Pinpoint the cell where the given text exists, returning its [x, y] midpoint coordinate. 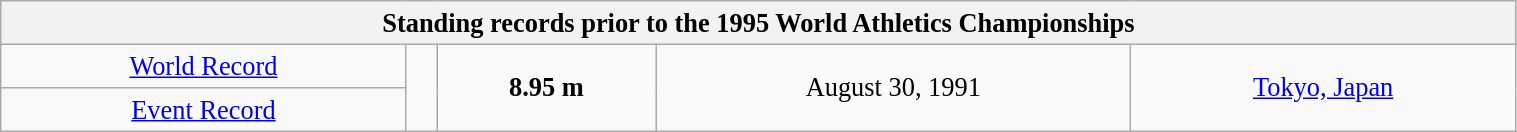
Event Record [204, 109]
Tokyo, Japan [1323, 88]
8.95 m [547, 88]
Standing records prior to the 1995 World Athletics Championships [758, 22]
August 30, 1991 [893, 88]
World Record [204, 66]
